Identify which cell holds the provided text, then report its (X, Y) central coordinate. 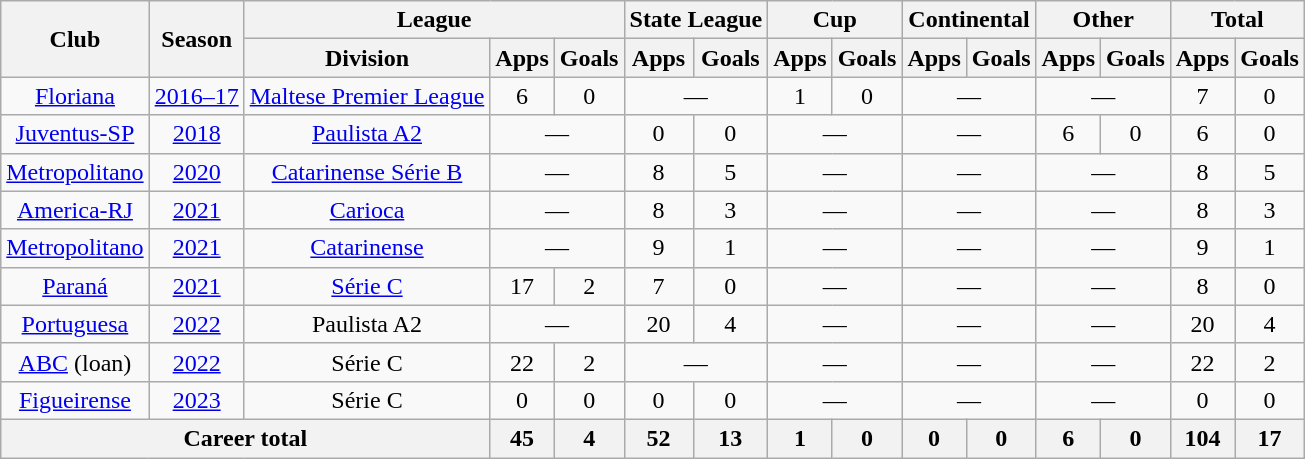
Other (1103, 20)
45 (522, 438)
Total (1237, 20)
America-RJ (75, 210)
Career total (246, 438)
Carioca (367, 210)
League (434, 20)
Division (367, 58)
Cup (835, 20)
104 (1202, 438)
52 (658, 438)
Catarinense Série B (367, 172)
Floriana (75, 96)
2023 (196, 400)
Club (75, 39)
Paraná (75, 286)
State League (696, 20)
ABC (loan) (75, 362)
2016–17 (196, 96)
Season (196, 39)
2020 (196, 172)
Continental (969, 20)
Portuguesa (75, 324)
13 (730, 438)
Catarinense (367, 248)
Figueirense (75, 400)
2018 (196, 134)
Juventus-SP (75, 134)
Maltese Premier League (367, 96)
